Locate the cell with the specified text and output its [X, Y] center coordinate. 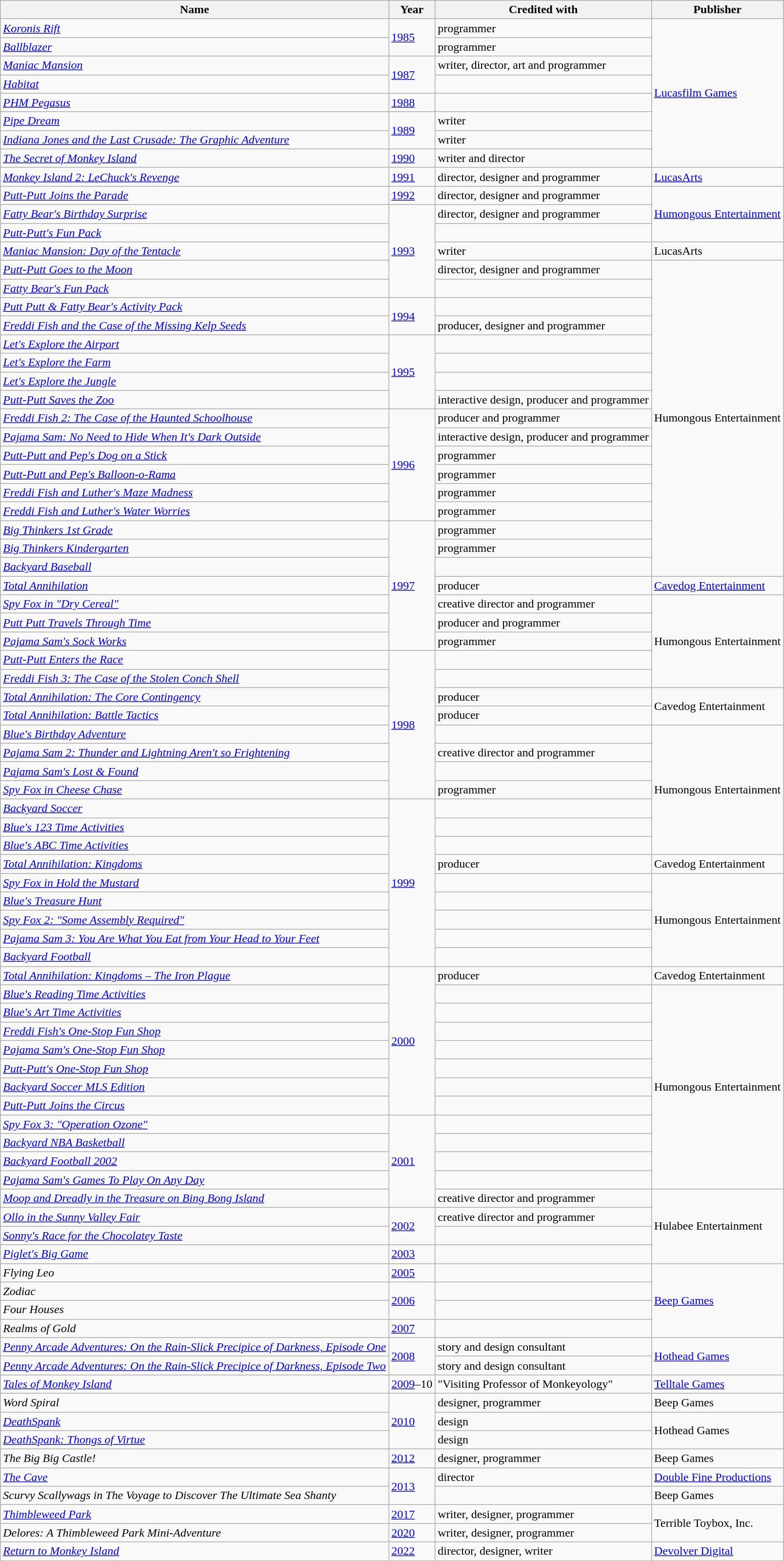
"Visiting Professor of Monkeyology" [543, 1384]
2020 [412, 1533]
Blue's ABC Time Activities [195, 846]
director [543, 1477]
Let's Explore the Jungle [195, 381]
Freddi Fish and Luther's Maze Madness [195, 492]
Realms of Gold [195, 1328]
Credited with [543, 10]
1992 [412, 195]
2008 [412, 1356]
2009–10 [412, 1384]
Pajama Sam 2: Thunder and Lightning Aren't so Frightening [195, 752]
Pajama Sam 3: You Are What You Eat from Your Head to Your Feet [195, 938]
Penny Arcade Adventures: On the Rain-Slick Precipice of Darkness, Episode One [195, 1347]
Pajama Sam's Sock Works [195, 641]
2005 [412, 1273]
Pajama Sam's Games To Play On Any Day [195, 1180]
2013 [412, 1486]
Ballblazer [195, 47]
Total Annihilation: Kingdoms [195, 864]
2000 [412, 1040]
1991 [412, 177]
The Cave [195, 1477]
writer, director, art and programmer [543, 65]
Word Spiral [195, 1402]
Backyard Football [195, 957]
Flying Leo [195, 1273]
2010 [412, 1421]
Blue's Birthday Adventure [195, 734]
Indiana Jones and the Last Crusade: The Graphic Adventure [195, 140]
Putt-Putt Goes to the Moon [195, 270]
Putt-Putt Joins the Circus [195, 1105]
Total Annihilation: Kingdoms – The Iron Plague [195, 975]
Year [412, 10]
DeathSpank [195, 1421]
Double Fine Productions [717, 1477]
director, designer, writer [543, 1551]
Let's Explore the Airport [195, 344]
2003 [412, 1254]
Blue's 123 Time Activities [195, 827]
2012 [412, 1459]
Moop and Dreadly in the Treasure on Bing Bong Island [195, 1198]
Maniac Mansion [195, 65]
1994 [412, 316]
Pipe Dream [195, 121]
Spy Fox 2: "Some Assembly Required" [195, 920]
Backyard Baseball [195, 567]
2006 [412, 1300]
Backyard NBA Basketball [195, 1143]
Total Annihilation: Battle Tactics [195, 715]
Name [195, 10]
Habitat [195, 84]
Big Thinkers 1st Grade [195, 529]
Putt-Putt Enters the Race [195, 660]
Tales of Monkey Island [195, 1384]
Putt Putt & Fatty Bear's Activity Pack [195, 307]
1989 [412, 130]
Spy Fox in Cheese Chase [195, 790]
Fatty Bear's Birthday Surprise [195, 214]
Let's Explore the Farm [195, 363]
The Big Big Castle! [195, 1459]
Lucasfilm Games [717, 93]
Freddi Fish 3: The Case of the Stolen Conch Shell [195, 678]
Maniac Mansion: Day of the Tentacle [195, 251]
Putt-Putt and Pep's Balloon-o-Rama [195, 474]
Blue's Reading Time Activities [195, 994]
The Secret of Monkey Island [195, 158]
1995 [412, 372]
1985 [412, 38]
Putt-Putt Joins the Parade [195, 195]
Spy Fox in Hold the Mustard [195, 883]
Putt-Putt's One-Stop Fun Shop [195, 1068]
Putt-Putt Saves the Zoo [195, 400]
Total Annihilation [195, 586]
2007 [412, 1328]
Pajama Sam: No Need to Hide When It's Dark Outside [195, 437]
1996 [412, 465]
Backyard Soccer [195, 808]
Freddi Fish and Luther's Water Worries [195, 511]
DeathSpank: Thongs of Virtue [195, 1440]
Scurvy Scallywags in The Voyage to Discover The Ultimate Sea Shanty [195, 1496]
2022 [412, 1551]
Zodiac [195, 1291]
Monkey Island 2: LeChuck's Revenge [195, 177]
Fatty Bear's Fun Pack [195, 288]
Delores: A Thimbleweed Park Mini-Adventure [195, 1533]
2017 [412, 1514]
Sonny's Race for the Chocolatey Taste [195, 1236]
Thimbleweed Park [195, 1514]
Koronis Rift [195, 28]
Devolver Digital [717, 1551]
1993 [412, 251]
1988 [412, 102]
Ollo in the Sunny Valley Fair [195, 1217]
Four Houses [195, 1310]
Spy Fox 3: "Operation Ozone" [195, 1124]
1999 [412, 882]
Freddi Fish's One-Stop Fun Shop [195, 1031]
2001 [412, 1161]
1987 [412, 75]
Publisher [717, 10]
2002 [412, 1226]
Blue's Treasure Hunt [195, 901]
Piglet's Big Game [195, 1254]
Spy Fox in "Dry Cereal" [195, 604]
writer and director [543, 158]
Telltale Games [717, 1384]
1998 [412, 725]
producer, designer and programmer [543, 325]
Terrible Toybox, Inc. [717, 1523]
Return to Monkey Island [195, 1551]
Pajama Sam's One-Stop Fun Shop [195, 1050]
Hulabee Entertainment [717, 1226]
Big Thinkers Kindergarten [195, 548]
Backyard Football 2002 [195, 1161]
Total Annihilation: The Core Contingency [195, 697]
Freddi Fish and the Case of the Missing Kelp Seeds [195, 325]
PHM Pegasus [195, 102]
Pajama Sam's Lost & Found [195, 771]
Putt Putt Travels Through Time [195, 623]
Blue's Art Time Activities [195, 1013]
Backyard Soccer MLS Edition [195, 1087]
Putt-Putt's Fun Pack [195, 233]
1997 [412, 585]
1990 [412, 158]
Penny Arcade Adventures: On the Rain-Slick Precipice of Darkness, Episode Two [195, 1365]
Freddi Fish 2: The Case of the Haunted Schoolhouse [195, 418]
Putt-Putt and Pep's Dog on a Stick [195, 455]
